Pinpoint the cell where the given text exists, returning its [x, y] midpoint coordinate. 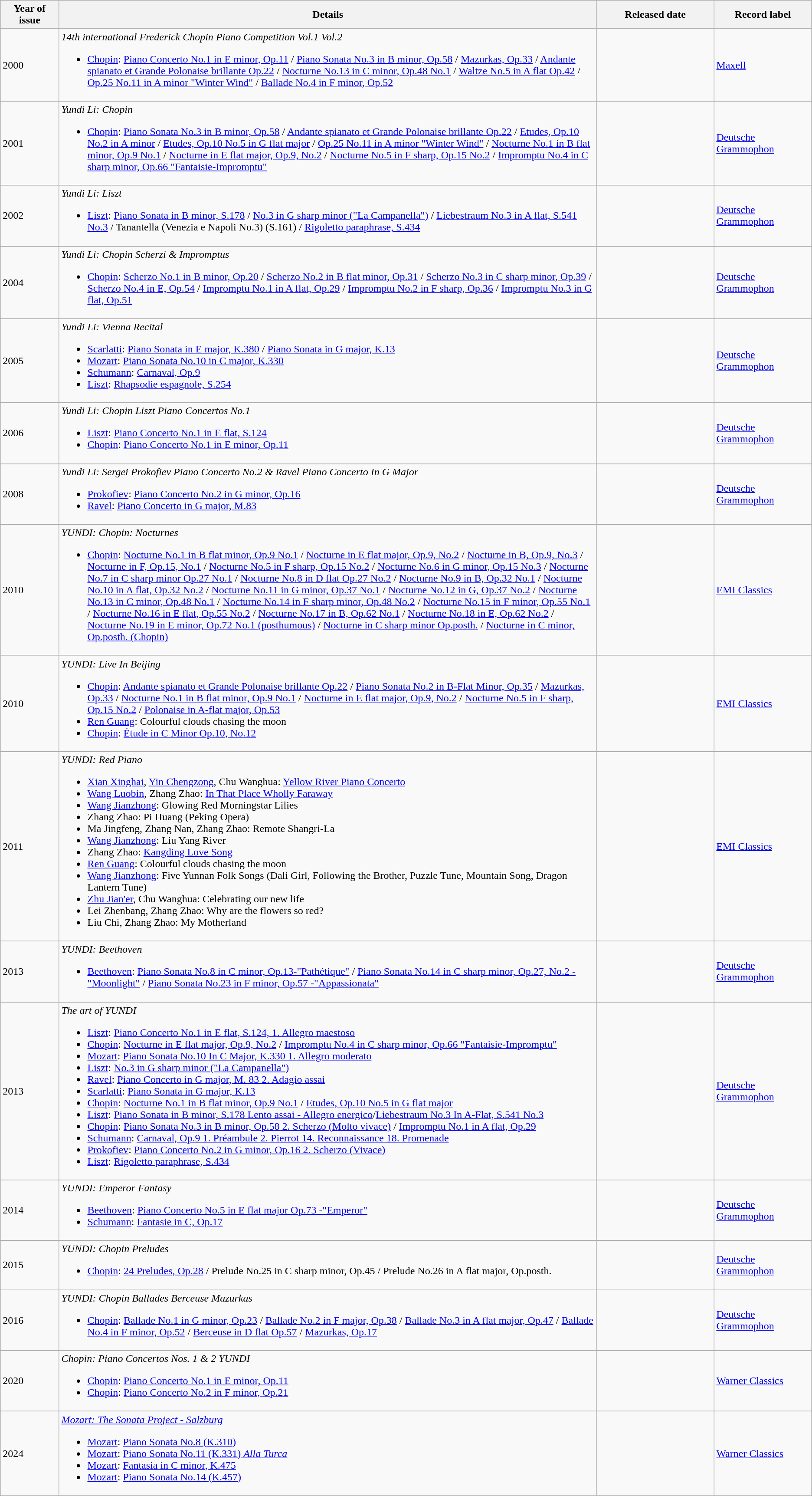
Yundi Li: Chopin Liszt Piano Concertos No.1Liszt: Piano Concerto No.1 in E flat, S.124Chopin: Piano Concerto No.1 in E minor, Op.11 [328, 433]
2008 [29, 494]
2024 [29, 1453]
Released date [655, 15]
YUNDI: Emperor FantasyBeethoven: Piano Concerto No.5 in E flat major Op.73 -"Emperor"Schumann: Fantasie in C, Op.17 [328, 1210]
2001 [29, 143]
2000 [29, 65]
2016 [29, 1320]
2011 [29, 846]
2014 [29, 1210]
2015 [29, 1266]
Details [328, 15]
2005 [29, 361]
Chopin: Piano Concertos Nos. 1 & 2 YUNDIChopin: Piano Concerto No.1 in E minor, Op.11Chopin: Piano Concerto No.2 in F minor, Op.21 [328, 1381]
2006 [29, 433]
Maxell [763, 65]
YUNDI: Chopin PreludesChopin: 24 Preludes, Op.28 / Prelude No.25 in C sharp minor, Op.45 / Prelude No.26 in A flat major, Op.posth. [328, 1266]
2004 [29, 282]
Record label [763, 15]
2002 [29, 216]
2020 [29, 1381]
Year of issue [29, 15]
